Pinpoint the cell where the given text exists, returning its [x, y] midpoint coordinate. 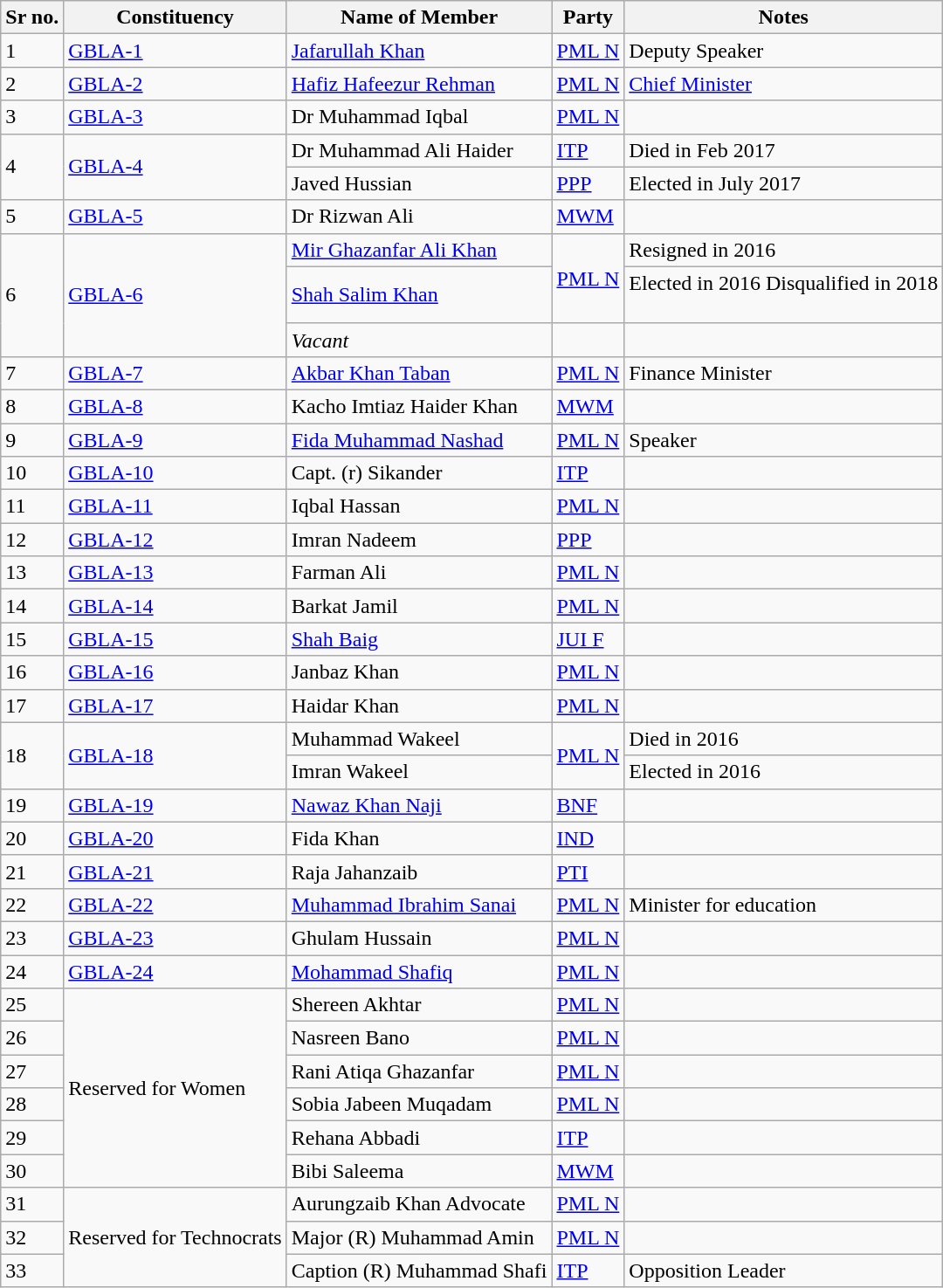
Fida Muhammad Nashad [419, 439]
Barkat Jamil [419, 606]
10 [32, 473]
33 [32, 1271]
21 [32, 871]
GBLA-18 [176, 755]
GBLA-9 [176, 439]
Nawaz Khan Naji [419, 805]
13 [32, 573]
18 [32, 755]
Caption (R) Muhammad Shafi [419, 1271]
Elected in 2016 Disqualified in 2018 [784, 295]
Haidar Khan [419, 706]
Farman Ali [419, 573]
25 [32, 1005]
GBLA-7 [176, 373]
Shah Salim Khan [419, 295]
32 [32, 1237]
GBLA-12 [176, 540]
Sr no. [32, 17]
GBLA-23 [176, 938]
11 [32, 506]
Raja Jahanzaib [419, 871]
Shereen Akhtar [419, 1005]
9 [32, 439]
Rani Atiqa Ghazanfar [419, 1071]
17 [32, 706]
Finance Minister [784, 373]
GBLA-19 [176, 805]
Bibi Saleema [419, 1171]
5 [32, 217]
Jafarullah Khan [419, 51]
Name of Member [419, 17]
PTI [589, 871]
Ghulam Hussain [419, 938]
Party [589, 17]
24 [32, 972]
20 [32, 838]
Speaker [784, 439]
29 [32, 1138]
22 [32, 905]
GBLA-5 [176, 217]
Major (R) Muhammad Amin [419, 1237]
Mir Ghazanfar Ali Khan [419, 250]
8 [32, 406]
GBLA-20 [176, 838]
Imran Wakeel [419, 772]
GBLA-13 [176, 573]
IND [589, 838]
GBLA-14 [176, 606]
27 [32, 1071]
28 [32, 1105]
GBLA-1 [176, 51]
Chief Minister [784, 84]
1 [32, 51]
Reserved for Women [176, 1088]
Muhammad Wakeel [419, 739]
Imran Nadeem [419, 540]
Vacant [419, 340]
15 [32, 639]
Iqbal Hassan [419, 506]
3 [32, 117]
GBLA-11 [176, 506]
Nasreen Bano [419, 1038]
Resigned in 2016 [784, 250]
Hafiz Hafeezur Rehman [419, 84]
BNF [589, 805]
Opposition Leader [784, 1271]
GBLA-21 [176, 871]
12 [32, 540]
Notes [784, 17]
Janbaz Khan [419, 672]
Dr Muhammad Ali Haider [419, 150]
Constituency [176, 17]
GBLA-8 [176, 406]
Dr Muhammad Iqbal [419, 117]
Aurungzaib Khan Advocate [419, 1204]
Minister for education [784, 905]
GBLA-24 [176, 972]
JUI F [589, 639]
31 [32, 1204]
Died in 2016 [784, 739]
Dr Rizwan Ali [419, 217]
Deputy Speaker [784, 51]
Elected in July 2017 [784, 183]
7 [32, 373]
GBLA-6 [176, 295]
GBLA-17 [176, 706]
Mohammad Shafiq [419, 972]
GBLA-4 [176, 167]
4 [32, 167]
GBLA-22 [176, 905]
26 [32, 1038]
Rehana Abbadi [419, 1138]
GBLA-15 [176, 639]
23 [32, 938]
GBLA-10 [176, 473]
GBLA-3 [176, 117]
Fida Khan [419, 838]
14 [32, 606]
Shah Baig [419, 639]
16 [32, 672]
Sobia Jabeen Muqadam [419, 1105]
30 [32, 1171]
2 [32, 84]
Elected in 2016 [784, 772]
Kacho Imtiaz Haider Khan [419, 406]
GBLA-2 [176, 84]
Died in Feb 2017 [784, 150]
6 [32, 295]
19 [32, 805]
Muhammad Ibrahim Sanai [419, 905]
Reserved for Technocrats [176, 1237]
Javed Hussian [419, 183]
Capt. (r) Sikander [419, 473]
GBLA-16 [176, 672]
Akbar Khan Taban [419, 373]
